Output the (x, y) coordinate of the center of the cell containing the given text.  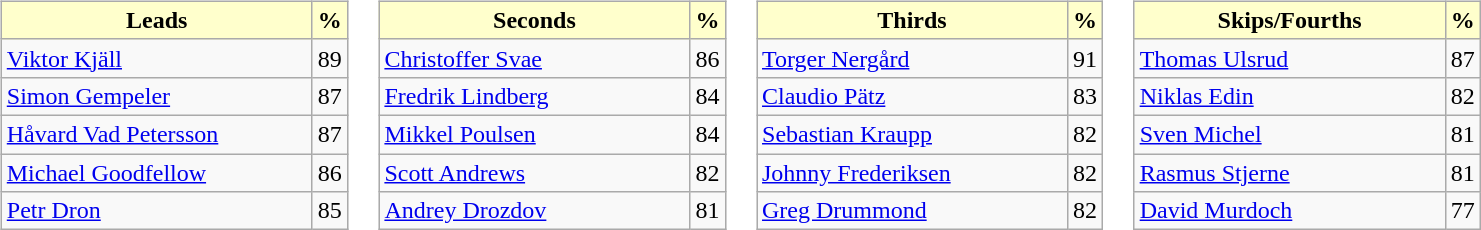
Torger Nergård (912, 58)
Leads (156, 20)
Fredrik Lindberg (534, 96)
85 (330, 211)
Simon Gempeler (156, 96)
77 (1462, 211)
Thirds (912, 20)
Niklas Edin (1290, 96)
Rasmus Stjerne (1290, 173)
83 (1086, 96)
Christoffer Svae (534, 58)
Andrey Drozdov (534, 211)
Scott Andrews (534, 173)
Johnny Frederiksen (912, 173)
Michael Goodfellow (156, 173)
Mikkel Poulsen (534, 134)
Viktor Kjäll (156, 58)
Greg Drummond (912, 211)
Petr Dron (156, 211)
Thomas Ulsrud (1290, 58)
Sebastian Kraupp (912, 134)
Claudio Pätz (912, 96)
91 (1086, 58)
Håvard Vad Petersson (156, 134)
David Murdoch (1290, 211)
Sven Michel (1290, 134)
Seconds (534, 20)
89 (330, 58)
Skips/Fourths (1290, 20)
